Find where the given text appears and provide that cell's center as [x, y] coordinate. 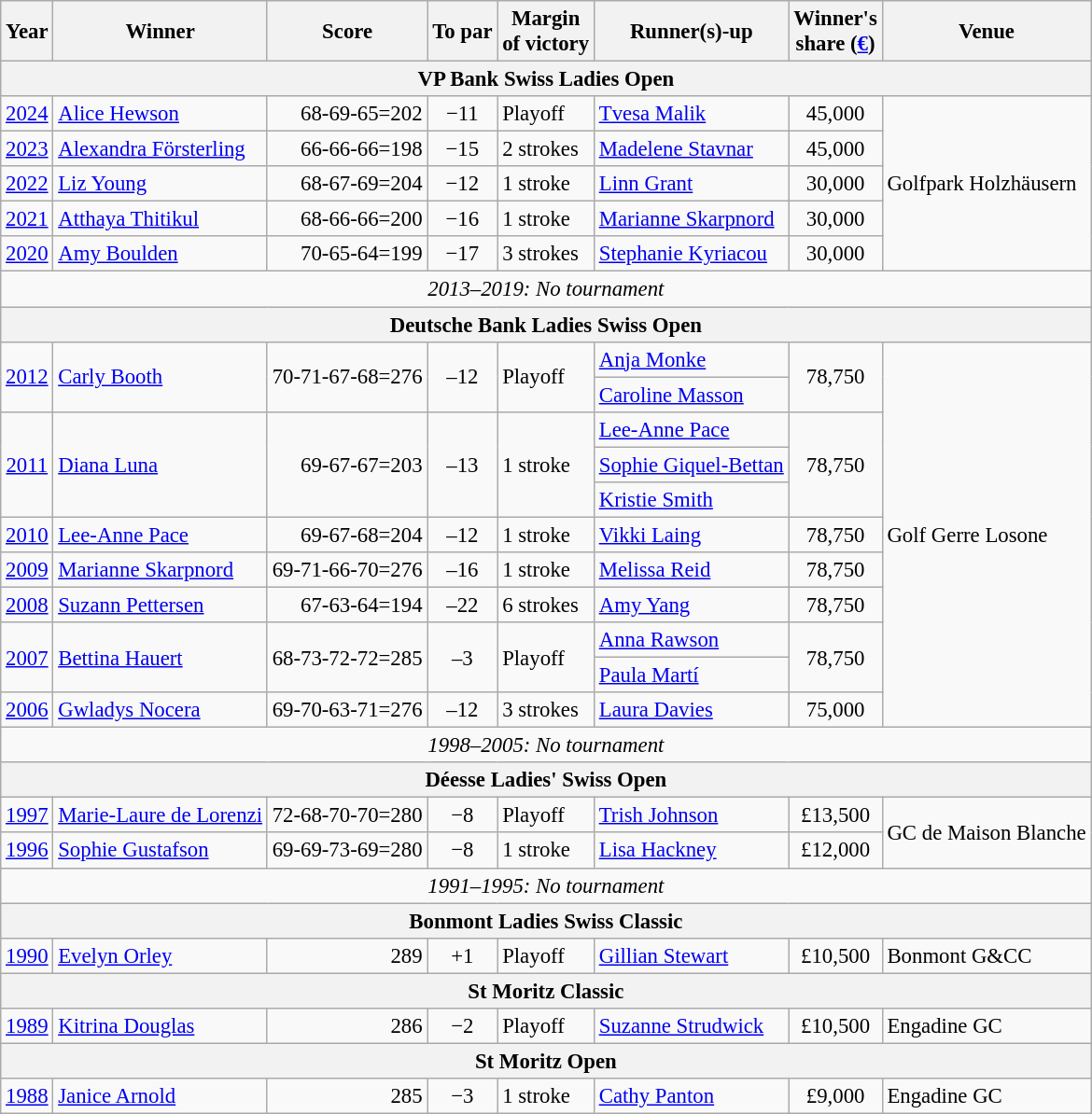
2023 [27, 149]
Kristie Smith [691, 500]
Anja Monke [691, 359]
2020 [27, 255]
2 strokes [546, 149]
69-70-63-71=276 [347, 710]
1996 [27, 851]
–3 [463, 657]
−11 [463, 114]
2008 [27, 605]
2006 [27, 710]
–13 [463, 465]
70-65-64=199 [347, 255]
66-66-66=198 [347, 149]
2022 [27, 184]
VP Bank Swiss Ladies Open [546, 79]
69-67-67=203 [347, 465]
£12,000 [835, 851]
2007 [27, 657]
Marginof victory [546, 32]
Bonmont Ladies Swiss Classic [546, 921]
Golfpark Holzhäusern [987, 184]
Trish Johnson [691, 815]
Laura Davies [691, 710]
6 strokes [546, 605]
1989 [27, 1026]
Winner'sshare (€) [835, 32]
Amy Boulden [161, 255]
Year [27, 32]
−2 [463, 1026]
Vikki Laing [691, 535]
1988 [27, 1096]
Lisa Hackney [691, 851]
1998–2005: No tournament [546, 745]
68-69-65=202 [347, 114]
289 [347, 955]
Deutsche Bank Ladies Swiss Open [546, 325]
−12 [463, 184]
72-68-70-70=280 [347, 815]
To par [463, 32]
Marie-Laure de Lorenzi [161, 815]
285 [347, 1096]
Alice Hewson [161, 114]
2024 [27, 114]
2013–2019: No tournament [546, 289]
Venue [987, 32]
Liz Young [161, 184]
286 [347, 1026]
Linn Grant [691, 184]
2010 [27, 535]
Runner(s)-up [691, 32]
Gwladys Nocera [161, 710]
Bonmont G&CC [987, 955]
1990 [27, 955]
1997 [27, 815]
£13,500 [835, 815]
2012 [27, 377]
Janice Arnold [161, 1096]
Gillian Stewart [691, 955]
Carly Booth [161, 377]
68-66-66=200 [347, 219]
75,000 [835, 710]
69-69-73-69=280 [347, 851]
Golf Gerre Losone [987, 535]
2009 [27, 570]
Alexandra Försterling [161, 149]
St Moritz Open [546, 1061]
70-71-67-68=276 [347, 377]
–22 [463, 605]
Kitrina Douglas [161, 1026]
Stephanie Kyriacou [691, 255]
−16 [463, 219]
−15 [463, 149]
Atthaya Thitikul [161, 219]
1991–1995: No tournament [546, 885]
Caroline Masson [691, 395]
–16 [463, 570]
Score [347, 32]
Amy Yang [691, 605]
GC de Maison Blanche [987, 832]
2021 [27, 219]
−3 [463, 1096]
−17 [463, 255]
2011 [27, 465]
Déesse Ladies' Swiss Open [546, 780]
Cathy Panton [691, 1096]
Evelyn Orley [161, 955]
St Moritz Classic [546, 991]
Tvesa Malik [691, 114]
Sophie Giquel-Bettan [691, 465]
Paula Martí [691, 675]
69-71-66-70=276 [347, 570]
68-73-72-72=285 [347, 657]
+1 [463, 955]
Bettina Hauert [161, 657]
Suzanne Strudwick [691, 1026]
Madelene Stavnar [691, 149]
Anna Rawson [691, 640]
68-67-69=204 [347, 184]
Winner [161, 32]
Suzann Pettersen [161, 605]
67-63-64=194 [347, 605]
Melissa Reid [691, 570]
£9,000 [835, 1096]
Diana Luna [161, 465]
Sophie Gustafson [161, 851]
69-67-68=204 [347, 535]
